Extract the (X, Y) coordinate from the center of the cell holding the provided text.  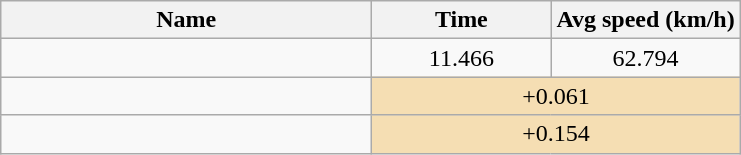
Avg speed (km/h) (646, 20)
Name (186, 20)
+0.154 (556, 134)
Time (462, 20)
+0.061 (556, 96)
62.794 (646, 58)
11.466 (462, 58)
